Detect which cell encompasses the target text, then output its [x, y] center coordinate. 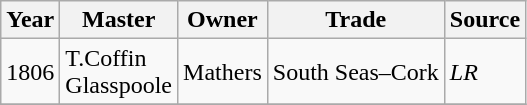
Year [30, 20]
Master [119, 20]
South Seas–Cork [356, 72]
LR [484, 72]
T.CoffinGlasspoole [119, 72]
Owner [223, 20]
Trade [356, 20]
1806 [30, 72]
Source [484, 20]
Mathers [223, 72]
